Locate the cell with the specified text and output its [x, y] center coordinate. 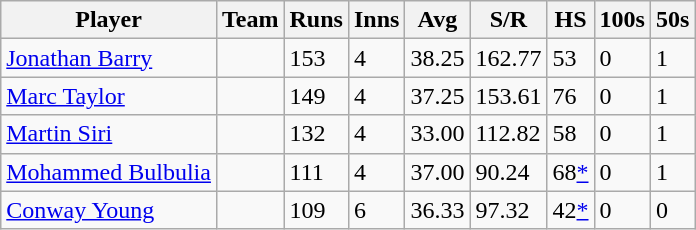
149 [316, 96]
Player [109, 20]
6 [376, 210]
Jonathan Barry [109, 58]
Mohammed Bulbulia [109, 172]
Conway Young [109, 210]
Inns [376, 20]
HS [570, 20]
37.25 [438, 96]
33.00 [438, 134]
53 [570, 58]
153 [316, 58]
50s [672, 20]
37.00 [438, 172]
112.82 [508, 134]
38.25 [438, 58]
111 [316, 172]
162.77 [508, 58]
36.33 [438, 210]
S/R [508, 20]
Runs [316, 20]
153.61 [508, 96]
97.32 [508, 210]
58 [570, 134]
90.24 [508, 172]
Martin Siri [109, 134]
76 [570, 96]
109 [316, 210]
Avg [438, 20]
Team [250, 20]
42* [570, 210]
132 [316, 134]
Marc Taylor [109, 96]
100s [622, 20]
68* [570, 172]
